Determine the (x, y) coordinate at the center of the cell enclosing the given text.  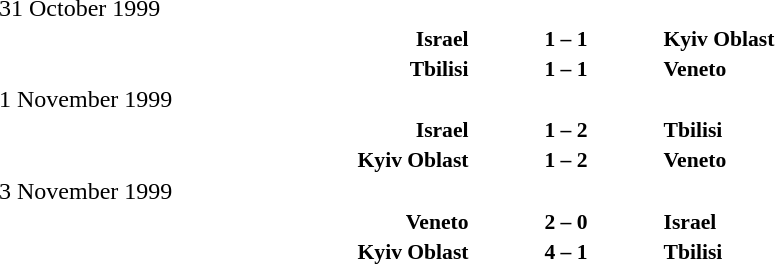
2 – 0 (566, 222)
